Identify which cell holds the provided text, then report its [x, y] central coordinate. 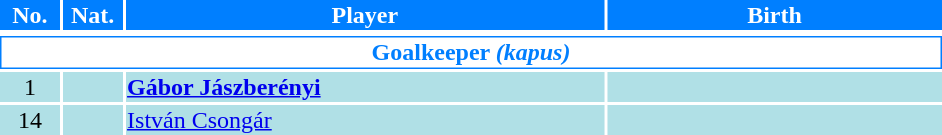
Birth [774, 15]
No. [30, 15]
Goalkeeper (kapus) [471, 52]
István Csongár [365, 120]
1 [30, 87]
Gábor Jászberényi [365, 87]
Player [365, 15]
14 [30, 120]
Nat. [93, 15]
